From the cell containing the given text, extract its center point as (x, y) coordinate. 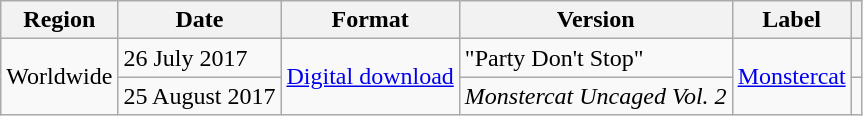
Format (370, 20)
Digital download (370, 77)
Date (200, 20)
"Party Don't Stop" (596, 58)
Label (792, 20)
Version (596, 20)
26 July 2017 (200, 58)
Region (60, 20)
Monstercat Uncaged Vol. 2 (596, 96)
Worldwide (60, 77)
Monstercat (792, 77)
25 August 2017 (200, 96)
